Return the (X, Y) coordinate for the center point of the cell that contains the specified text.  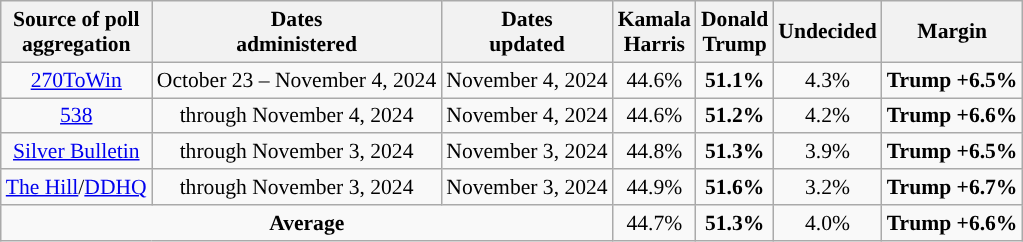
October 23 – November 4, 2024 (297, 80)
The Hill/DDHQ (76, 187)
Undecided (827, 32)
44.7% (654, 223)
51.6% (734, 187)
Datesadministered (297, 32)
270ToWin (76, 80)
44.8% (654, 152)
51.1% (734, 80)
44.9% (654, 187)
3.9% (827, 152)
Margin (952, 32)
Silver Bulletin (76, 152)
Datesupdated (526, 32)
4.2% (827, 116)
4.0% (827, 223)
Average (307, 223)
Source of pollaggregation (76, 32)
3.2% (827, 187)
51.2% (734, 116)
KamalaHarris (654, 32)
DonaldTrump (734, 32)
4.3% (827, 80)
through November 4, 2024 (297, 116)
538 (76, 116)
Trump +6.7% (952, 187)
